Output the (x, y) coordinate of the center of the cell containing the given text.  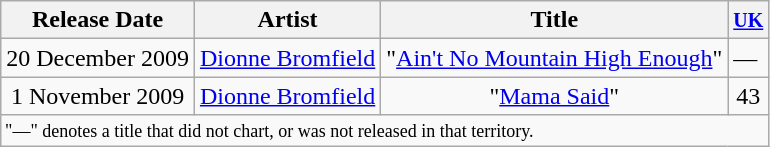
"Ain't No Mountain High Enough" (554, 58)
Artist (287, 20)
"—" denotes a title that did not chart, or was not released in that territory. (385, 130)
43 (748, 96)
Title (554, 20)
Release Date (98, 20)
20 December 2009 (98, 58)
"Mama Said" (554, 96)
— (748, 58)
UK (748, 20)
1 November 2009 (98, 96)
